From the cell containing the given text, extract its center point as [X, Y] coordinate. 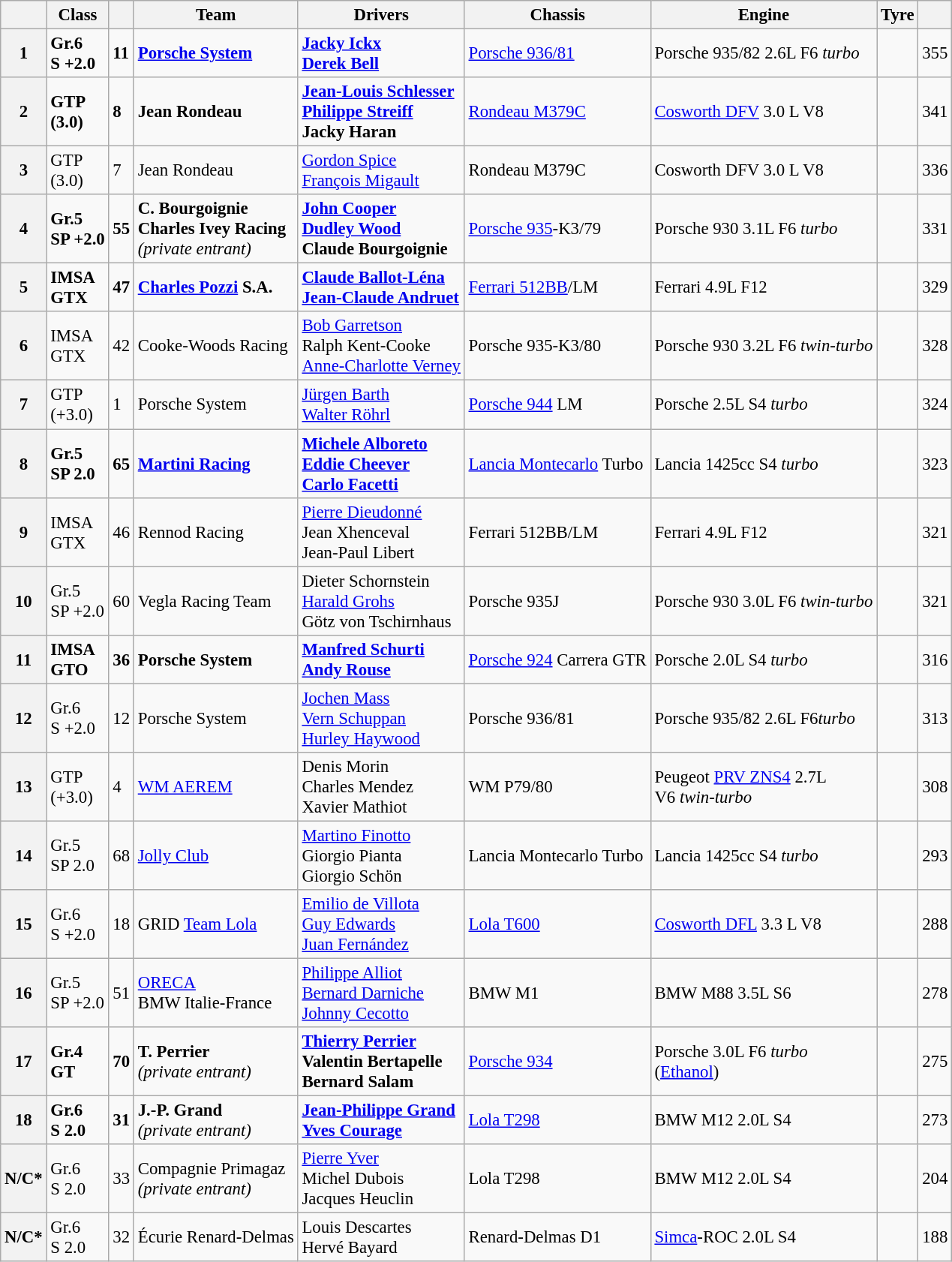
Jochen Mass Vern Schuppan Hurley Haywood [381, 718]
Jacky Ickx Derek Bell [381, 54]
204 [935, 1179]
GRID Team Lola [216, 924]
331 [935, 229]
60 [122, 601]
42 [122, 347]
13 [24, 787]
3 [24, 171]
BMW M88 3.5L S6 [764, 993]
278 [935, 993]
Peugeot PRV ZNS4 2.7L V6 twin-turbo [764, 787]
355 [935, 54]
5 [24, 288]
51 [122, 993]
Martino Finotto Giorgio Pianta Giorgio Schön [381, 855]
Cooke-Woods Racing [216, 347]
Porsche 944 LM [557, 405]
Porsche 2.5L S4 turbo [764, 405]
Jolly Club [216, 855]
Écurie Renard-Delmas [216, 1238]
IMSAGTO [78, 659]
Renard-Delmas D1 [557, 1238]
Philippe Alliot Bernard Darniche Johnny Cecotto [381, 993]
BMW M1 [557, 993]
31 [122, 1121]
Michele Alboreto Eddie Cheever Carlo Facetti [381, 464]
16 [24, 993]
Manfred Schurti Andy Rouse [381, 659]
Porsche 924 Carrera GTR [557, 659]
65 [122, 464]
Engine [764, 15]
Jürgen Barth Walter Röhrl [381, 405]
Compagnie Primagaz(private entrant) [216, 1179]
316 [935, 659]
275 [935, 1062]
C. Bourgoignie Charles Ivey Racing(private entrant) [216, 229]
32 [122, 1238]
Porsche 930 3.2L F6 twin-turbo [764, 347]
36 [122, 659]
Cosworth DFL 3.3 L V8 [764, 924]
Porsche 2.0L S4 turbo [764, 659]
Tyre [897, 15]
15 [24, 924]
336 [935, 171]
Pierre Dieudonné Jean Xhenceval Jean-Paul Libert [381, 532]
Dieter Schornstein Harald Grohs Götz von Tschirnhaus [381, 601]
14 [24, 855]
Class [78, 15]
Gordon Spice François Migault [381, 171]
323 [935, 464]
33 [122, 1179]
293 [935, 855]
10 [24, 601]
70 [122, 1062]
Jean-Philippe Grand Yves Courage [381, 1121]
341 [935, 112]
ORECA BMW Italie-France [216, 993]
68 [122, 855]
Thierry Perrier Valentin Bertapelle Bernard Salam [381, 1062]
J.-P. Grand(private entrant) [216, 1121]
273 [935, 1121]
9 [24, 532]
Porsche 930 3.1L F6 turbo [764, 229]
Porsche 935/82 2.6L F6 turbo [764, 54]
T. Perrier(private entrant) [216, 1062]
WM AEREM [216, 787]
308 [935, 787]
Pierre Yver Michel Dubois Jacques Heuclin [381, 1179]
188 [935, 1238]
Jean-Louis Schlesser Philippe Streiff Jacky Haran [381, 112]
Chassis [557, 15]
324 [935, 405]
Porsche 935J [557, 601]
6 [24, 347]
Denis Morin Charles Mendez Xavier Mathiot [381, 787]
288 [935, 924]
Bob Garretson Ralph Kent-Cooke Anne-Charlotte Verney [381, 347]
Porsche 935-K3/79 [557, 229]
Lola T600 [557, 924]
Vegla Racing Team [216, 601]
313 [935, 718]
Rennod Racing [216, 532]
Simca-ROC 2.0L S4 [764, 1238]
46 [122, 532]
Porsche 935-K3/80 [557, 347]
WM P79/80 [557, 787]
47 [122, 288]
John Cooper Dudley Wood Claude Bourgoignie [381, 229]
Porsche 3.0L F6 turbo(Ethanol) [764, 1062]
Claude Ballot-Léna Jean-Claude Andruet [381, 288]
Louis Descartes Hervé Bayard [381, 1238]
Drivers [381, 15]
2 [24, 112]
Martini Racing [216, 464]
55 [122, 229]
328 [935, 347]
329 [935, 288]
Charles Pozzi S.A. [216, 288]
Porsche 930 3.0L F6 twin-turbo [764, 601]
17 [24, 1062]
Porsche 935/82 2.6L F6turbo [764, 718]
Team [216, 15]
Emilio de Villota Guy Edwards Juan Fernández [381, 924]
Porsche 934 [557, 1062]
Gr.4GT [78, 1062]
